Return the (x, y) coordinate for the center point of the cell that contains the specified text.  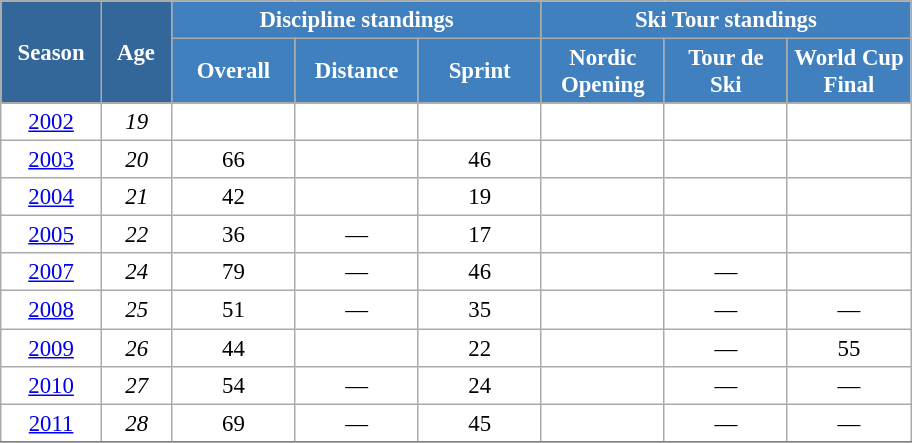
2003 (52, 160)
2008 (52, 310)
54 (234, 385)
42 (234, 197)
26 (136, 348)
55 (848, 348)
NordicOpening (602, 72)
2009 (52, 348)
20 (136, 160)
35 (480, 310)
Age (136, 52)
2007 (52, 273)
2002 (52, 122)
Ski Tour standings (726, 20)
36 (234, 235)
Sprint (480, 72)
World CupFinal (848, 72)
25 (136, 310)
Distance (356, 72)
Tour deSki (726, 72)
21 (136, 197)
44 (234, 348)
2005 (52, 235)
66 (234, 160)
17 (480, 235)
28 (136, 423)
Overall (234, 72)
79 (234, 273)
Season (52, 52)
51 (234, 310)
27 (136, 385)
2004 (52, 197)
69 (234, 423)
Discipline standings (356, 20)
2010 (52, 385)
45 (480, 423)
2011 (52, 423)
